Return (X, Y) of the center of cell containing provided text 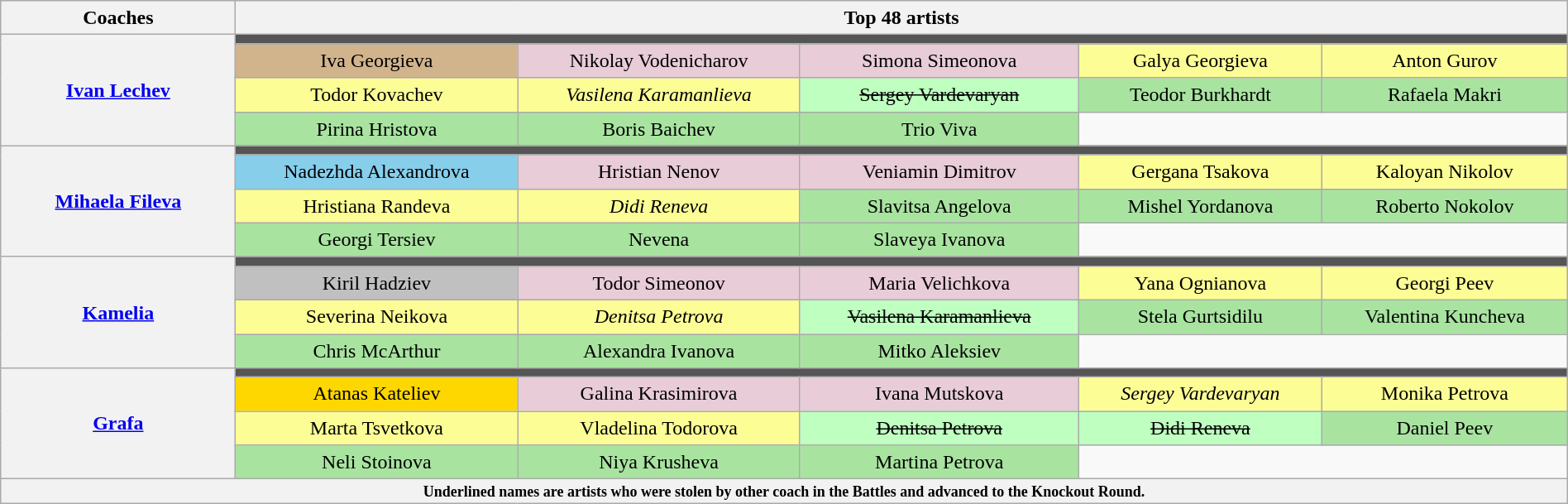
Ivana Mutskova (939, 394)
Kaloyan Nikolov (1444, 172)
Roberto Nokolov (1444, 205)
Severina Neikova (377, 316)
Kiril Hadziev (377, 283)
Hristiana Randeva (377, 205)
Martina Petrova (939, 462)
Neli Stoinova (377, 462)
Alexandra Ivanova (658, 351)
Maria Velichkova (939, 283)
Chris McArthur (377, 351)
Pirina Hristova (377, 129)
Marta Tsvetkova (377, 429)
Grafa (118, 424)
Nadezhda Alexandrova (377, 172)
Vladelina Todorova (658, 429)
Yana Ognianova (1200, 283)
Galya Georgieva (1200, 61)
Todor Kovachev (377, 94)
Stela Gurtsidilu (1200, 316)
Atanas Kateliev (377, 394)
Mitko Aleksiev (939, 351)
Monika Petrova (1444, 394)
Simona Simeonova (939, 61)
Coaches (118, 18)
Slavitsa Angelova (939, 205)
Anton Gurov (1444, 61)
Underlined names are artists who were stolen by other coach in the Battles and advanced to the Knockout Round. (784, 492)
Iva Georgieva (377, 61)
Ivan Lechev (118, 90)
Gergana Tsakova (1200, 172)
Niya Krusheva (658, 462)
Hristian Nenov (658, 172)
Nevena (658, 240)
Mihaela Fileva (118, 201)
Slaveya Ivanova (939, 240)
Galina Krasimirova (658, 394)
Trio Viva (939, 129)
Nikolay Vodenicharov (658, 61)
Rafaela Makri (1444, 94)
Valentina Kuncheva (1444, 316)
Teodor Burkhardt (1200, 94)
Daniel Peev (1444, 429)
Veniamin Dimitrov (939, 172)
Boris Baichev (658, 129)
Todor Simeonov (658, 283)
Mishel Yordanova (1200, 205)
Top 48 artists (901, 18)
Georgi Peev (1444, 283)
Kamelia (118, 312)
Georgi Tersiev (377, 240)
